Provide the (x, y) coordinate of the cell's center where the given text is located.  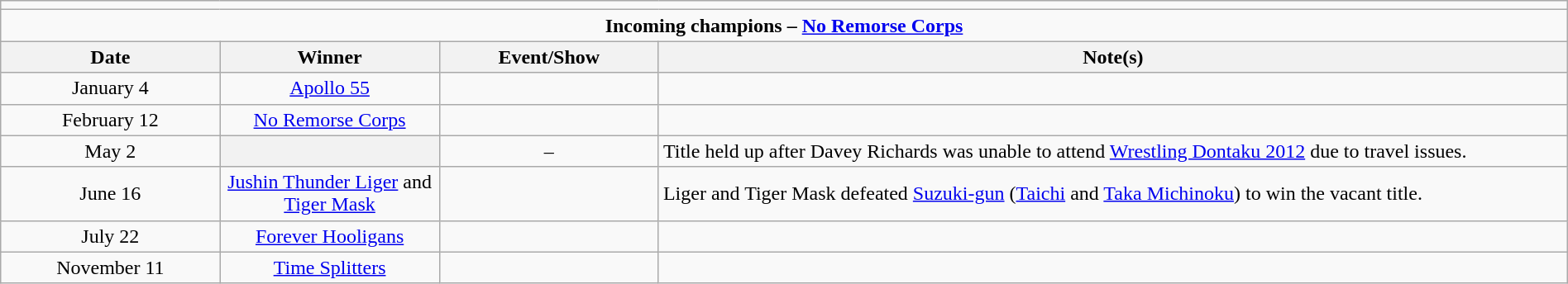
Liger and Tiger Mask defeated Suzuki-gun (Taichi and Taka Michinoku) to win the vacant title. (1113, 193)
Date (111, 57)
Note(s) (1113, 57)
No Remorse Corps (329, 120)
Forever Hooligans (329, 236)
May 2 (111, 151)
February 12 (111, 120)
Incoming champions – No Remorse Corps (784, 26)
January 4 (111, 88)
July 22 (111, 236)
Jushin Thunder Liger and Tiger Mask (329, 193)
Title held up after Davey Richards was unable to attend Wrestling Dontaku 2012 due to travel issues. (1113, 151)
Apollo 55 (329, 88)
Winner (329, 57)
June 16 (111, 193)
Time Splitters (329, 267)
Event/Show (549, 57)
November 11 (111, 267)
– (549, 151)
